Extract the (x, y) coordinate from the center of the cell holding the provided text.  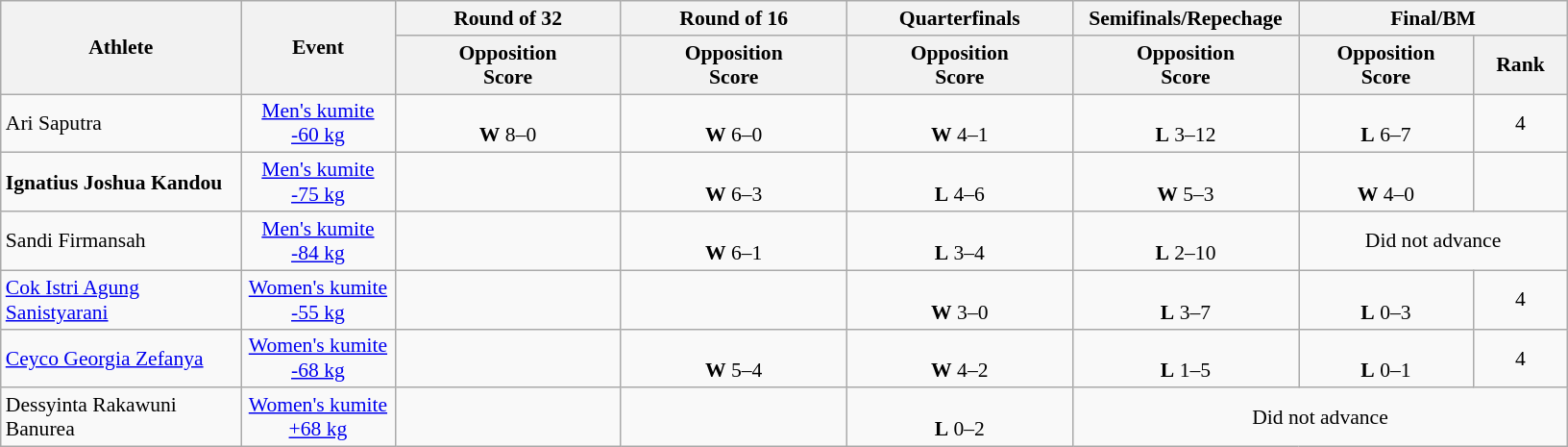
L 3–12 (1186, 123)
L 0–1 (1386, 358)
W 6–1 (734, 240)
W 5–3 (1186, 183)
W 8–0 (507, 123)
L 0–3 (1386, 300)
Sandi Firmansah (121, 240)
Men's kumite -75 kg (318, 183)
Ari Saputra (121, 123)
Ceyco Georgia Zefanya (121, 358)
W 5–4 (734, 358)
Rank (1520, 65)
Athlete (121, 48)
Men's kumite -60 kg (318, 123)
Dessyinta Rakawuni Banurea (121, 417)
Women's kumite +68 kg (318, 417)
W 4–1 (959, 123)
Final/BM (1433, 18)
Women's kumite -68 kg (318, 358)
Quarterfinals (959, 18)
L 0–2 (959, 417)
Semifinals/Repechage (1186, 18)
Event (318, 48)
W 6–0 (734, 123)
W 4–2 (959, 358)
Men's kumite -84 kg (318, 240)
Women's kumite -55 kg (318, 300)
Round of 16 (734, 18)
Round of 32 (507, 18)
L 1–5 (1186, 358)
Cok Istri Agung Sanistyarani (121, 300)
W 6–3 (734, 183)
L 2–10 (1186, 240)
L 6–7 (1386, 123)
L 3–7 (1186, 300)
L 4–6 (959, 183)
L 3–4 (959, 240)
W 4–0 (1386, 183)
Ignatius Joshua Kandou (121, 183)
W 3–0 (959, 300)
